Identify which cell holds the provided text, then report its [X, Y] central coordinate. 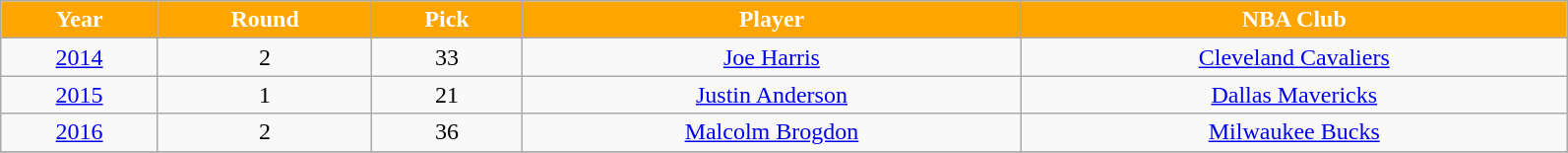
Malcolm Brogdon [772, 132]
2016 [80, 132]
Year [80, 20]
NBA Club [1294, 20]
36 [447, 132]
Round [264, 20]
2014 [80, 57]
Dallas Mavericks [1294, 95]
Pick [447, 20]
33 [447, 57]
Milwaukee Bucks [1294, 132]
Cleveland Cavaliers [1294, 57]
Justin Anderson [772, 95]
Player [772, 20]
1 [264, 95]
21 [447, 95]
2015 [80, 95]
Joe Harris [772, 57]
